Identify which cell holds the provided text, then report its [X, Y] central coordinate. 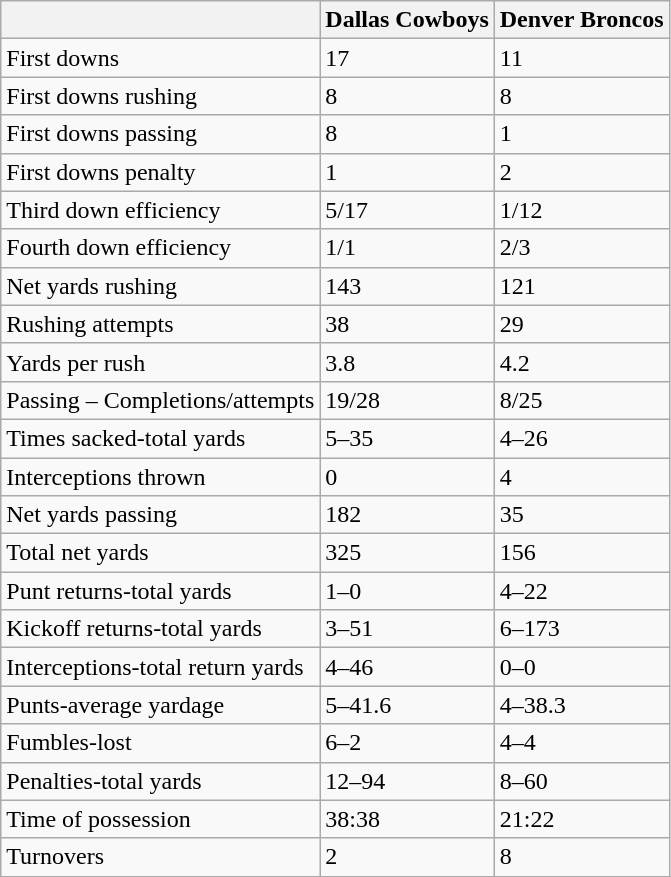
17 [407, 58]
5–41.6 [407, 705]
Turnovers [160, 857]
Times sacked-total yards [160, 438]
Interceptions-total return yards [160, 667]
Third down efficiency [160, 210]
8/25 [582, 400]
4–4 [582, 743]
Rushing attempts [160, 324]
325 [407, 553]
1–0 [407, 591]
21:22 [582, 819]
Fumbles-lost [160, 743]
Dallas Cowboys [407, 20]
4 [582, 477]
First downs passing [160, 134]
8–60 [582, 781]
Kickoff returns-total yards [160, 629]
Time of possession [160, 819]
Punt returns-total yards [160, 591]
Interceptions thrown [160, 477]
4–38.3 [582, 705]
3.8 [407, 362]
First downs rushing [160, 96]
1/1 [407, 248]
6–173 [582, 629]
First downs [160, 58]
5/17 [407, 210]
First downs penalty [160, 172]
Net yards passing [160, 515]
6–2 [407, 743]
Fourth down efficiency [160, 248]
11 [582, 58]
156 [582, 553]
4–26 [582, 438]
182 [407, 515]
143 [407, 286]
38:38 [407, 819]
121 [582, 286]
0 [407, 477]
1/12 [582, 210]
Passing – Completions/attempts [160, 400]
38 [407, 324]
4–46 [407, 667]
Yards per rush [160, 362]
2/3 [582, 248]
12–94 [407, 781]
5–35 [407, 438]
19/28 [407, 400]
3–51 [407, 629]
Punts-average yardage [160, 705]
Denver Broncos [582, 20]
Net yards rushing [160, 286]
4–22 [582, 591]
Total net yards [160, 553]
35 [582, 515]
Penalties-total yards [160, 781]
29 [582, 324]
0–0 [582, 667]
4.2 [582, 362]
